Output the [x, y] coordinate of the center of the cell containing the given text.  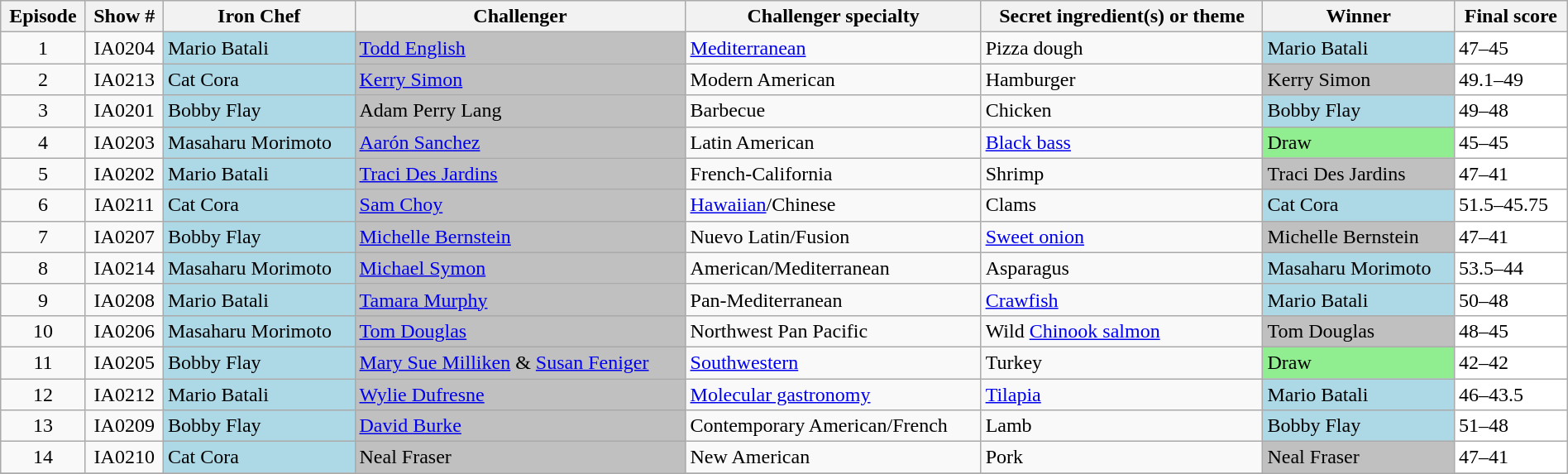
5 [43, 174]
7 [43, 237]
2 [43, 79]
Tilapia [1121, 395]
Challenger specialty [834, 17]
Molecular gastronomy [834, 395]
Southwestern [834, 362]
48–45 [1512, 331]
6 [43, 205]
Black bass [1121, 142]
Show # [124, 17]
Todd English [520, 48]
IA0210 [124, 457]
Pizza dough [1121, 48]
IA0213 [124, 79]
IA0203 [124, 142]
IA0214 [124, 268]
IA0205 [124, 362]
Sweet onion [1121, 237]
Episode [43, 17]
Tamara Murphy [520, 299]
IA0206 [124, 331]
Latin American [834, 142]
51–48 [1512, 426]
Wylie Dufresne [520, 395]
IA0212 [124, 395]
IA0211 [124, 205]
Secret ingredient(s) or theme [1121, 17]
Winner [1359, 17]
45–45 [1512, 142]
14 [43, 457]
8 [43, 268]
49–48 [1512, 111]
Turkey [1121, 362]
Lamb [1121, 426]
Northwest Pan Pacific [834, 331]
Asparagus [1121, 268]
47–45 [1512, 48]
IA0204 [124, 48]
3 [43, 111]
Adam Perry Lang [520, 111]
David Burke [520, 426]
53.5–44 [1512, 268]
French-California [834, 174]
1 [43, 48]
Pork [1121, 457]
IA0208 [124, 299]
Barbecue [834, 111]
Challenger [520, 17]
IA0209 [124, 426]
Hamburger [1121, 79]
13 [43, 426]
46–43.5 [1512, 395]
Clams [1121, 205]
Shrimp [1121, 174]
New American [834, 457]
11 [43, 362]
Modern American [834, 79]
50–48 [1512, 299]
49.1–49 [1512, 79]
Pan-Mediterranean [834, 299]
10 [43, 331]
Chicken [1121, 111]
9 [43, 299]
4 [43, 142]
IA0202 [124, 174]
Iron Chef [259, 17]
Mary Sue Milliken & Susan Feniger [520, 362]
12 [43, 395]
42–42 [1512, 362]
Crawfish [1121, 299]
Hawaiian/Chinese [834, 205]
American/Mediterranean [834, 268]
Sam Choy [520, 205]
Michael Symon [520, 268]
Aarón Sanchez [520, 142]
Mediterranean [834, 48]
IA0207 [124, 237]
Wild Chinook salmon [1121, 331]
IA0201 [124, 111]
51.5–45.75 [1512, 205]
Contemporary American/French [834, 426]
Final score [1512, 17]
Nuevo Latin/Fusion [834, 237]
